Identify which cell holds the provided text, then report its [X, Y] central coordinate. 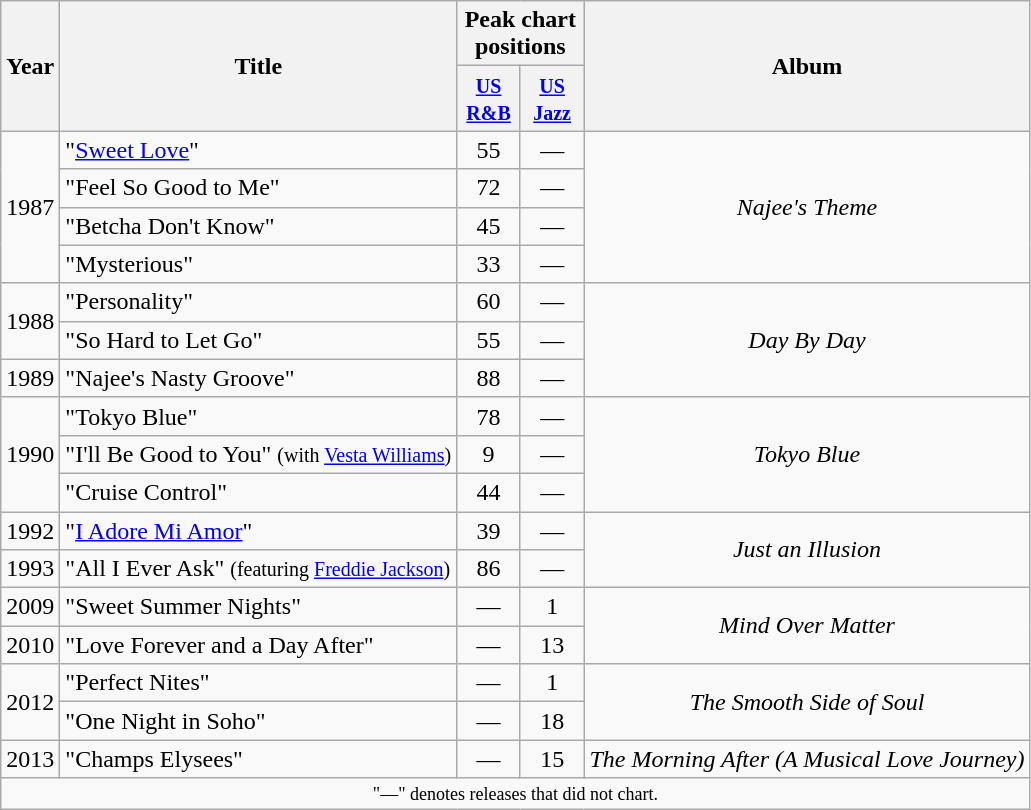
60 [489, 302]
Najee's Theme [807, 207]
2013 [30, 759]
"Betcha Don't Know" [258, 226]
Year [30, 66]
The Smooth Side of Soul [807, 702]
Album [807, 66]
1993 [30, 569]
18 [552, 721]
US R&B [489, 98]
"Personality" [258, 302]
1990 [30, 454]
Title [258, 66]
9 [489, 454]
1987 [30, 207]
"Feel So Good to Me" [258, 188]
2012 [30, 702]
13 [552, 645]
15 [552, 759]
Peak chart positions [520, 34]
1992 [30, 531]
"Mysterious" [258, 264]
"All I Ever Ask" (featuring Freddie Jackson) [258, 569]
"I Adore Mi Amor" [258, 531]
"Perfect Nites" [258, 683]
44 [489, 492]
Mind Over Matter [807, 626]
39 [489, 531]
Day By Day [807, 340]
"Sweet Love" [258, 150]
The Morning After (A Musical Love Journey) [807, 759]
88 [489, 378]
"—" denotes releases that did not chart. [516, 794]
"One Night in Soho" [258, 721]
"Love Forever and a Day After" [258, 645]
86 [489, 569]
2010 [30, 645]
"Cruise Control" [258, 492]
72 [489, 188]
78 [489, 416]
2009 [30, 607]
1988 [30, 321]
"I'll Be Good to You" (with Vesta Williams) [258, 454]
US Jazz [552, 98]
33 [489, 264]
"Champs Elysees" [258, 759]
Tokyo Blue [807, 454]
"Najee's Nasty Groove" [258, 378]
"Tokyo Blue" [258, 416]
"So Hard to Let Go" [258, 340]
45 [489, 226]
"Sweet Summer Nights" [258, 607]
1989 [30, 378]
Just an Illusion [807, 550]
